Return (x, y) of the center of cell containing provided text 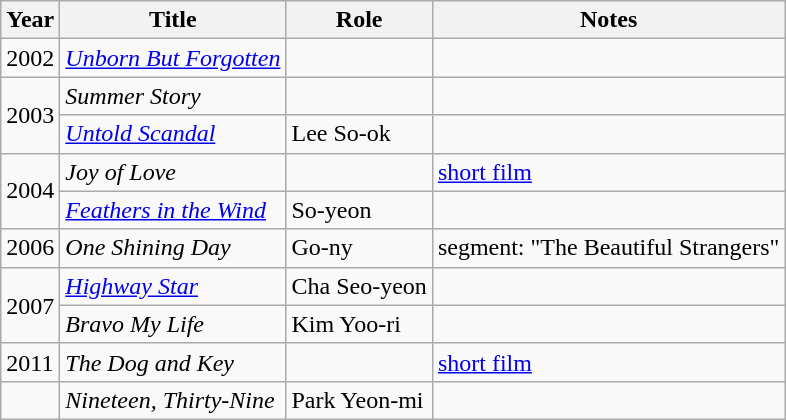
Go-ny (359, 248)
2007 (30, 305)
segment: "The Beautiful Strangers" (608, 248)
Title (173, 20)
2004 (30, 191)
2002 (30, 58)
One Shining Day (173, 248)
2006 (30, 248)
Bravo My Life (173, 324)
Role (359, 20)
Lee So-ok (359, 134)
So-yeon (359, 210)
Unborn But Forgotten (173, 58)
Untold Scandal (173, 134)
Summer Story (173, 96)
The Dog and Key (173, 362)
Year (30, 20)
Park Yeon-mi (359, 400)
Cha Seo-yeon (359, 286)
Feathers in the Wind (173, 210)
Notes (608, 20)
Kim Yoo-ri (359, 324)
Nineteen, Thirty-Nine (173, 400)
2003 (30, 115)
Highway Star (173, 286)
2011 (30, 362)
Joy of Love (173, 172)
